Output the (X, Y) coordinate of the center of the cell containing the given text.  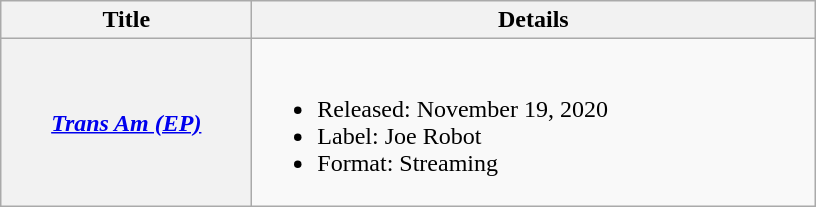
Details (534, 20)
Title (126, 20)
Trans Am (EP) (126, 122)
Released: November 19, 2020Label: Joe RobotFormat: Streaming (534, 122)
